Identify which cell holds the provided text, then report its [X, Y] central coordinate. 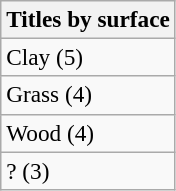
Wood (4) [88, 133]
Grass (4) [88, 95]
Titles by surface [88, 19]
Clay (5) [88, 57]
? (3) [88, 170]
